Pinpoint the cell where the given text exists, returning its (X, Y) midpoint coordinate. 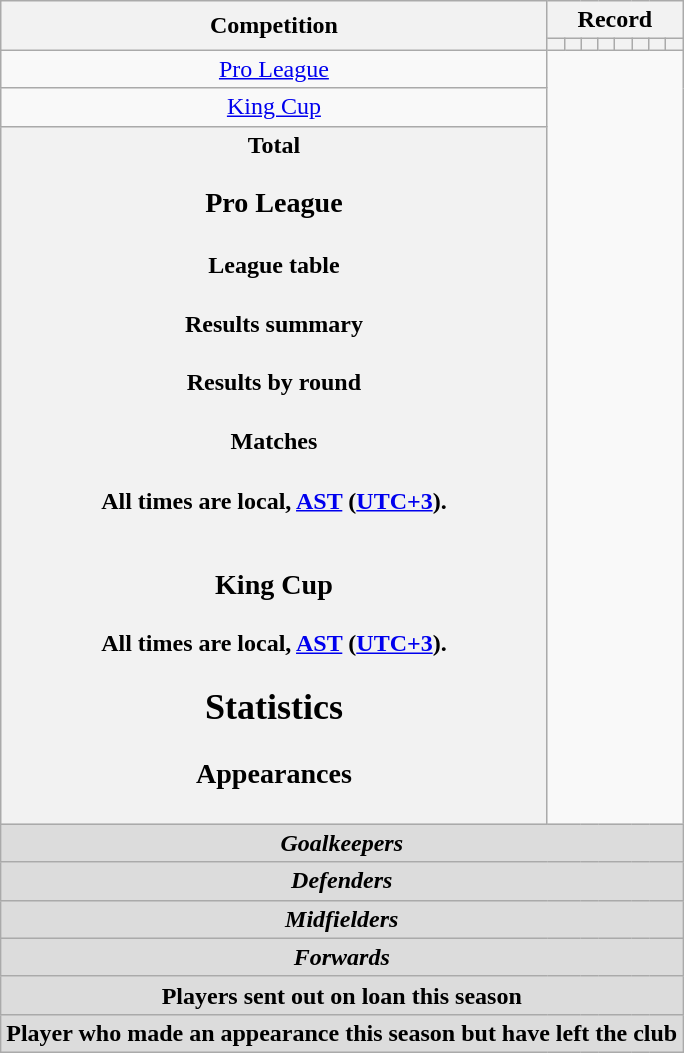
Competition (274, 26)
King Cup (274, 107)
Goalkeepers (342, 843)
Defenders (342, 881)
Players sent out on loan this season (342, 995)
Pro League (274, 69)
Forwards (342, 957)
Record (615, 20)
Midfielders (342, 919)
Player who made an appearance this season but have left the club (342, 1033)
